From the cell containing the given text, extract its center point as [x, y] coordinate. 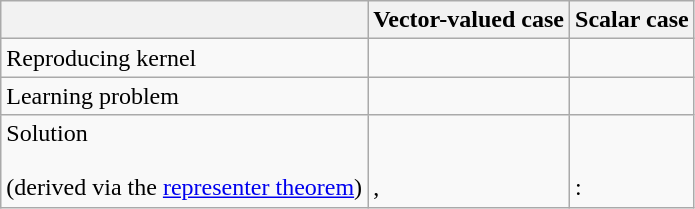
Vector-valued case [469, 20]
Scalar case [632, 20]
, [469, 161]
: [632, 161]
Reproducing kernel [184, 58]
Learning problem [184, 96]
Solution (derived via the representer theorem) [184, 161]
